Detect which cell encompasses the target text, then output its [x, y] center coordinate. 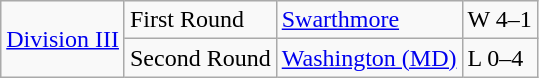
Swarthmore [369, 20]
Second Round [200, 58]
Division III [63, 39]
Washington (MD) [369, 58]
L 0–4 [500, 58]
First Round [200, 20]
W 4–1 [500, 20]
